Extract the [X, Y] coordinate from the center of the cell holding the provided text.  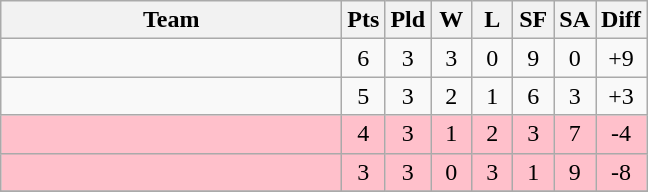
Pts [364, 20]
Team [172, 20]
Pld [408, 20]
5 [364, 96]
SF [534, 20]
L [492, 20]
Diff [622, 20]
SA [575, 20]
-8 [622, 172]
+3 [622, 96]
-4 [622, 134]
7 [575, 134]
+9 [622, 58]
W [452, 20]
4 [364, 134]
